Find where the given text appears and provide that cell's center as (X, Y) coordinate. 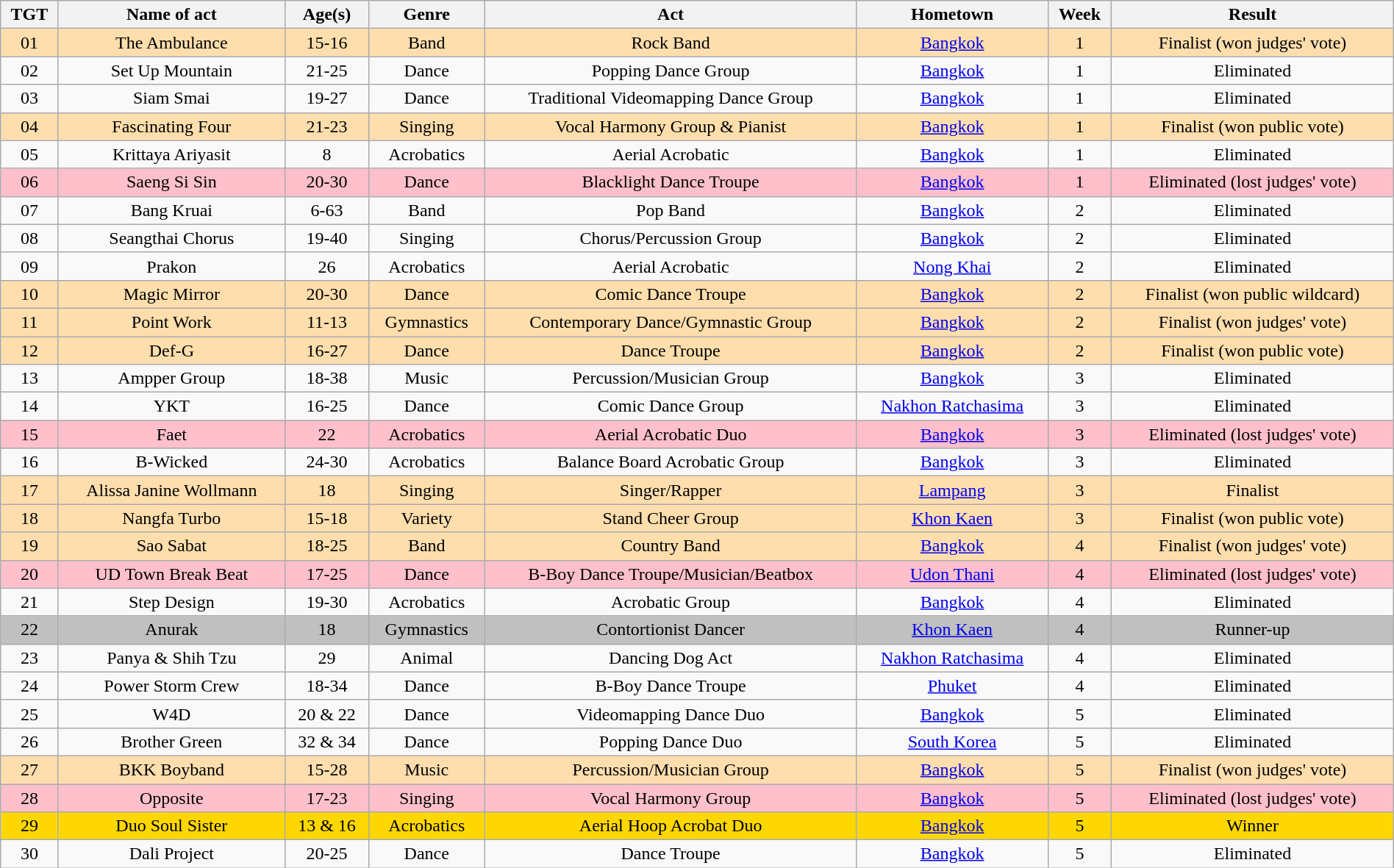
Comic Dance Troupe (671, 294)
02 (29, 71)
24-30 (327, 462)
Prakon (172, 266)
Finalist (won public wildcard) (1253, 294)
25 (29, 714)
13 (29, 379)
28 (29, 797)
Contemporary Dance/Gymnastic Group (671, 322)
Sao Sabat (172, 546)
Singer/Rapper (671, 490)
Power Storm Crew (172, 686)
03 (29, 98)
15-16 (327, 43)
YKT (172, 406)
21 (29, 602)
B-Boy Dance Troupe/Musician/Beatbox (671, 574)
01 (29, 43)
21-25 (327, 71)
21-23 (327, 126)
19 (29, 546)
Saeng Si Sin (172, 182)
6-63 (327, 210)
Comic Dance Group (671, 406)
Brother Green (172, 742)
18-34 (327, 686)
17 (29, 490)
Krittaya Ariyasit (172, 154)
Result (1253, 15)
Popping Dance Duo (671, 742)
12 (29, 351)
Dancing Dog Act (671, 658)
Set Up Mountain (172, 71)
04 (29, 126)
BKK Boyband (172, 770)
Vocal Harmony Group & Pianist (671, 126)
19-40 (327, 238)
Faet (172, 434)
Step Design (172, 602)
Pop Band (671, 210)
18-38 (327, 379)
16-27 (327, 351)
Blacklight Dance Troupe (671, 182)
Anurak (172, 630)
TGT (29, 15)
Popping Dance Group (671, 71)
Nangfa Turbo (172, 518)
24 (29, 686)
23 (29, 658)
07 (29, 210)
Vocal Harmony Group (671, 797)
Balance Board Acrobatic Group (671, 462)
Aerial Hoop Acrobat Duo (671, 826)
15-28 (327, 770)
Duo Soul Sister (172, 826)
Udon Thani (952, 574)
08 (29, 238)
27 (29, 770)
Winner (1253, 826)
Panya & Shih Tzu (172, 658)
20 & 22 (327, 714)
Siam Smai (172, 98)
32 & 34 (327, 742)
14 (29, 406)
Bang Kruai (172, 210)
19-30 (327, 602)
B-Wicked (172, 462)
10 (29, 294)
Genre (426, 15)
UD Town Break Beat (172, 574)
Dali Project (172, 854)
Ampper Group (172, 379)
11-13 (327, 322)
15-18 (327, 518)
Stand Cheer Group (671, 518)
Alissa Janine Wollmann (172, 490)
Opposite (172, 797)
Def-G (172, 351)
16 (29, 462)
Point Work (172, 322)
Contortionist Dancer (671, 630)
20-25 (327, 854)
Age(s) (327, 15)
Name of act (172, 15)
Nong Khai (952, 266)
Lampang (952, 490)
B-Boy Dance Troupe (671, 686)
11 (29, 322)
05 (29, 154)
Aerial Acrobatic Duo (671, 434)
Animal (426, 658)
Hometown (952, 15)
W4D (172, 714)
Country Band (671, 546)
Chorus/Percussion Group (671, 238)
Magic Mirror (172, 294)
Fascinating Four (172, 126)
13 & 16 (327, 826)
18-25 (327, 546)
19-27 (327, 98)
Videomapping Dance Duo (671, 714)
30 (29, 854)
Act (671, 15)
Week (1079, 15)
Finalist (1253, 490)
The Ambulance (172, 43)
06 (29, 182)
Variety (426, 518)
Runner-up (1253, 630)
Seangthai Chorus (172, 238)
8 (327, 154)
09 (29, 266)
Traditional Videomapping Dance Group (671, 98)
Rock Band (671, 43)
16-25 (327, 406)
15 (29, 434)
20 (29, 574)
17-23 (327, 797)
17-25 (327, 574)
Phuket (952, 686)
Acrobatic Group (671, 602)
South Korea (952, 742)
